Provide the (X, Y) coordinate of the cell's center where the given text is located.  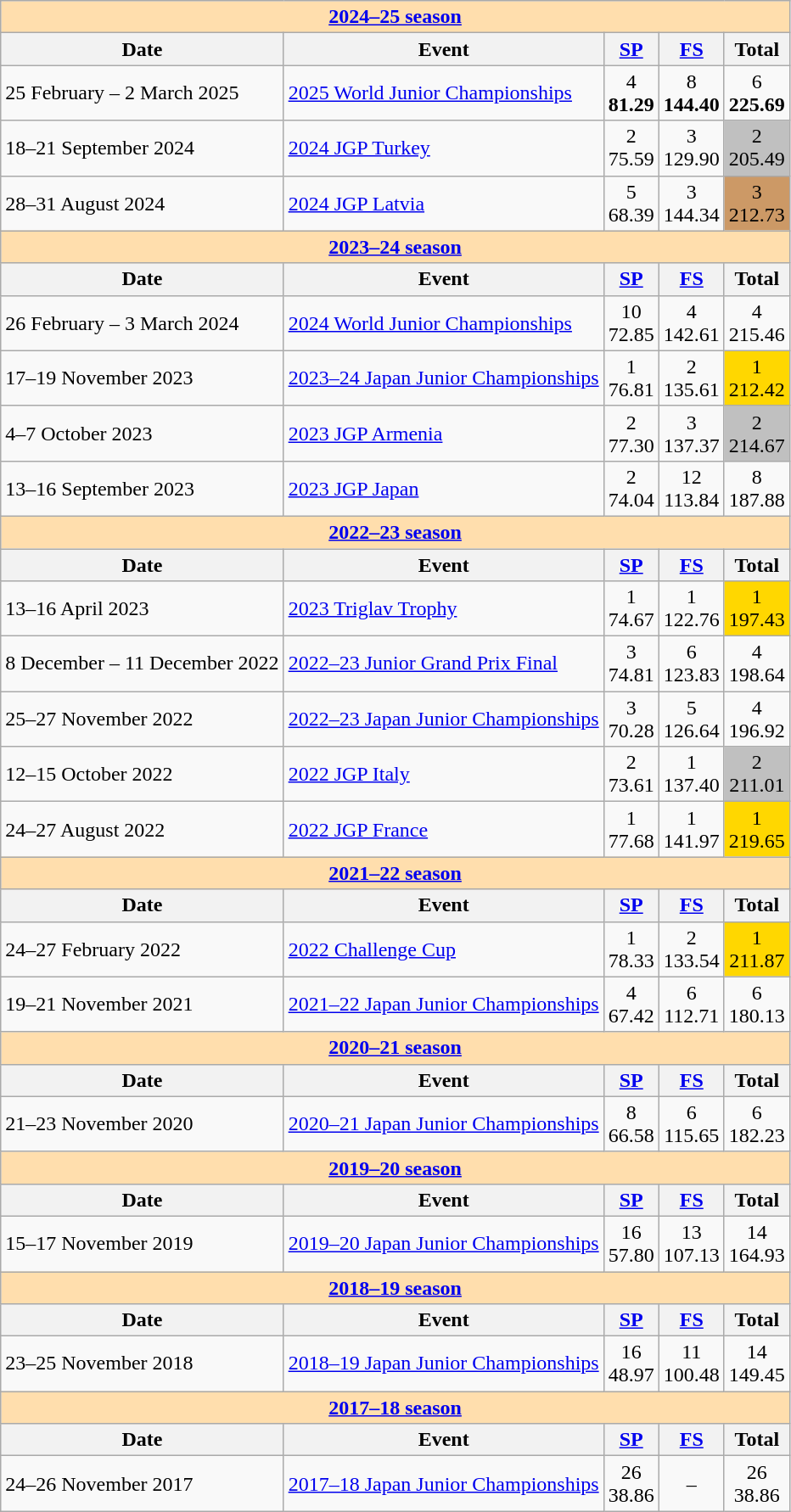
2 75.59 (631, 148)
2 211.01 (757, 774)
18–21 September 2024 (143, 148)
2019–20 Japan Junior Championships (443, 1244)
28–31 August 2024 (143, 204)
25 February – 2 March 2025 (143, 93)
16 57.80 (631, 1244)
5 68.39 (631, 204)
25–27 November 2022 (143, 720)
11 100.48 (691, 1364)
2023–24 Japan Junior Championships (443, 378)
2 74.04 (631, 489)
6 115.65 (691, 1123)
21–23 November 2020 (143, 1123)
2024 JGP Latvia (443, 204)
2023 JGP Japan (443, 489)
4 215.46 (757, 322)
1 211.87 (757, 949)
6 112.71 (691, 1005)
6 182.23 (757, 1123)
4 142.61 (691, 322)
2 205.49 (757, 148)
23–25 November 2018 (143, 1364)
1 197.43 (757, 609)
12 113.84 (691, 489)
1 74.67 (631, 609)
2018–19 season (395, 1287)
2 73.61 (631, 774)
4–7 October 2023 (143, 433)
2021–22 season (395, 873)
24–27 February 2022 (143, 949)
1 76.81 (631, 378)
8 December – 11 December 2022 (143, 664)
2022–23 Junior Grand Prix Final (443, 664)
3 74.81 (631, 664)
2022–23 season (395, 532)
3 137.37 (691, 433)
2023 JGP Armenia (443, 433)
1 137.40 (691, 774)
2024 JGP Turkey (443, 148)
3 129.90 (691, 148)
3 70.28 (631, 720)
10 72.85 (631, 322)
5 126.64 (691, 720)
2023–24 season (395, 247)
17–19 November 2023 (143, 378)
2024–25 season (395, 17)
2021–22 Japan Junior Championships (443, 1005)
6 225.69 (757, 93)
2017–18 Japan Junior Championships (443, 1483)
15–17 November 2019 (143, 1244)
2019–20 season (395, 1168)
8 144.40 (691, 93)
8 187.88 (757, 489)
1 141.97 (691, 830)
13–16 September 2023 (143, 489)
2022 Challenge Cup (443, 949)
24–26 November 2017 (143, 1483)
24–27 August 2022 (143, 830)
4 81.29 (631, 93)
2022 JGP France (443, 830)
2 214.67 (757, 433)
2 135.61 (691, 378)
2022–23 Japan Junior Championships (443, 720)
26 February – 3 March 2024 (143, 322)
4 67.42 (631, 1005)
4 196.92 (757, 720)
2024 World Junior Championships (443, 322)
2 77.30 (631, 433)
1 122.76 (691, 609)
2020–21 season (395, 1048)
13 107.13 (691, 1244)
8 66.58 (631, 1123)
2017–18 season (395, 1408)
2022 JGP Italy (443, 774)
13–16 April 2023 (143, 609)
– (691, 1483)
1 219.65 (757, 830)
2020–21 Japan Junior Championships (443, 1123)
6 123.83 (691, 664)
2018–19 Japan Junior Championships (443, 1364)
2023 Triglav Trophy (443, 609)
6 180.13 (757, 1005)
14 149.45 (757, 1364)
1 78.33 (631, 949)
3 212.73 (757, 204)
19–21 November 2021 (143, 1005)
2025 World Junior Championships (443, 93)
2 133.54 (691, 949)
16 48.97 (631, 1364)
4 198.64 (757, 664)
14 164.93 (757, 1244)
12–15 October 2022 (143, 774)
3 144.34 (691, 204)
1 77.68 (631, 830)
1 212.42 (757, 378)
